Capture the cell that displays the provided text and extract its [X, Y] central coordinate. 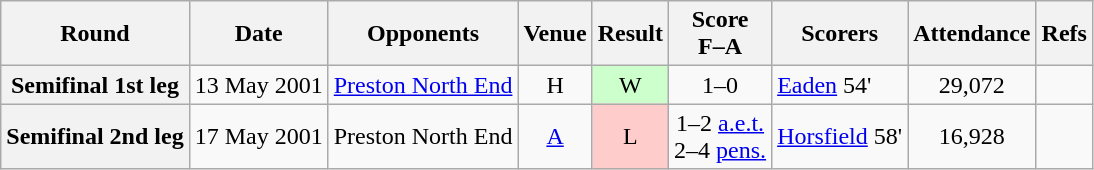
Scorers [840, 34]
16,928 [972, 136]
Attendance [972, 34]
Date [258, 34]
Refs [1064, 34]
Opponents [423, 34]
13 May 2001 [258, 85]
Horsfield 58' [840, 136]
W [630, 85]
Semifinal 1st leg [95, 85]
A [555, 136]
L [630, 136]
1–0 [720, 85]
29,072 [972, 85]
ScoreF–A [720, 34]
Eaden 54' [840, 85]
Result [630, 34]
Semifinal 2nd leg [95, 136]
H [555, 85]
17 May 2001 [258, 136]
1–2 a.e.t.2–4 pens. [720, 136]
Venue [555, 34]
Round [95, 34]
